Find where the given text appears and provide that cell's center as [X, Y] coordinate. 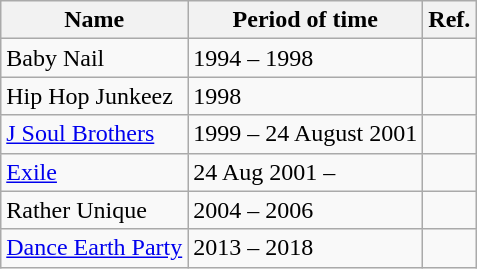
J Soul Brothers [94, 134]
Name [94, 20]
1998 [306, 96]
1994 – 1998 [306, 58]
2013 – 2018 [306, 248]
Dance Earth Party [94, 248]
Period of time [306, 20]
Hip Hop Junkeez [94, 96]
Rather Unique [94, 210]
24 Aug 2001 – [306, 172]
Baby Nail [94, 58]
Exile [94, 172]
2004 – 2006 [306, 210]
1999 – 24 August 2001 [306, 134]
Ref. [450, 20]
